Output the [x, y] coordinate of the center of the cell containing the given text.  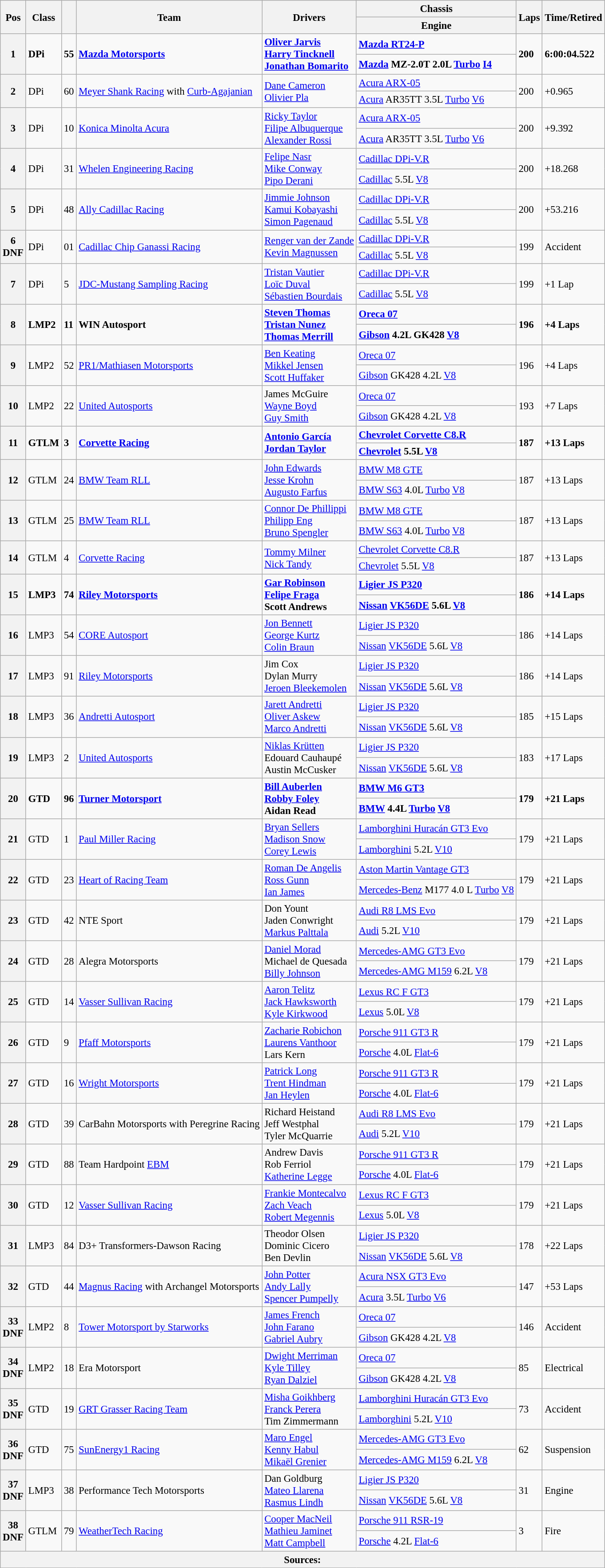
NTE Sport [169, 921]
Bill Auberlen Robby Foley Aidan Read [309, 798]
54 [68, 635]
96 [68, 798]
Sources: [302, 1560]
52 [68, 365]
Fire [573, 1531]
146 [529, 1328]
Steven Thomas Tristan Nunez Thomas Merrill [309, 324]
7 [13, 284]
30 [13, 1205]
32 [13, 1287]
+53 Laps [573, 1287]
Mazda MZ-2.0T 2.0L Turbo I4 [436, 64]
Electrical [573, 1368]
Ricky Taylor Filipe Albuquerque Alexander Rossi [309, 128]
Team [169, 17]
185 [529, 717]
60 [68, 92]
Performance Tech Motorsports [169, 1490]
17 [13, 676]
Meyer Shank Racing with Curb-Agajanian [169, 92]
+15 Laps [573, 717]
Magnus Racing with Archangel Motorsports [169, 1287]
Porsche 4.2L Flat-6 [436, 1541]
+1 Lap [573, 284]
35DNF [13, 1409]
Heart of Racing Team [169, 880]
Dane Cameron Olivier Pla [309, 92]
Gar Robinson Felipe Fraga Scott Andrews [309, 595]
Andretti Autosport [169, 717]
+9.392 [573, 128]
85 [529, 1368]
Cadillac Chip Ganassi Racing [169, 247]
+0.965 [573, 92]
75 [68, 1449]
BMW M6 GT3 [436, 788]
Pos [13, 17]
Mazda Motorsports [169, 54]
Misha Goikhberg Franck Perera Tim Zimmermann [309, 1409]
33DNF [13, 1328]
91 [68, 676]
WIN Autosport [169, 324]
+53.216 [573, 210]
44 [68, 1287]
62 [529, 1449]
36 [68, 717]
6DNF [13, 247]
39 [68, 1124]
Bryan Sellers Madison Snow Corey Lewis [309, 839]
Era Motorsport [169, 1368]
CarBahn Motorsports with Peregrine Racing [169, 1124]
Renger van der Zande Kevin Magnussen [309, 247]
Chassis [436, 9]
193 [529, 406]
34DNF [13, 1368]
Aston Martin Vantage GT3 [436, 870]
Dwight Merriman Kyle Tilley Ryan Dalziel [309, 1368]
Jarett Andretti Oliver Askew Marco Andretti [309, 717]
36DNF [13, 1449]
Daniel Morad Michael de Quesada Billy Johnson [309, 961]
Suspension [573, 1449]
147 [529, 1287]
Alegra Motorsports [169, 961]
John Potter Andy Lally Spencer Pumpelly [309, 1287]
Niklas Krütten Edouard Cauhaupé Austin McCusker [309, 758]
38 [68, 1490]
BMW 4.4L Turbo V8 [436, 809]
+17 Laps [573, 758]
6:00:04.522 [573, 54]
Whelen Engineering Racing [169, 169]
Antonio García Jordan Taylor [309, 443]
Wright Motorsports [169, 1083]
Tommy Milner Nick Tandy [309, 558]
55 [68, 54]
Team Hardpoint EBM [169, 1165]
01 [68, 247]
Aaron Telitz Jack Hawksworth Kyle Kirkwood [309, 1002]
26 [13, 1042]
Acura NSX GT3 Evo [436, 1277]
Class [44, 17]
Patrick Long Trent Hindman Jan Heylen [309, 1083]
Andrew Davis Rob Ferriol Katherine Legge [309, 1165]
79 [68, 1531]
Felipe Nasr Mike Conway Pipo Derani [309, 169]
74 [68, 595]
88 [68, 1165]
James McGuire Wayne Boyd Guy Smith [309, 406]
37DNF [13, 1490]
73 [529, 1409]
John Edwards Jesse Krohn Augusto Farfus [309, 480]
Acura 3.5L Turbo V6 [436, 1297]
JDC-Mustang Sampling Racing [169, 284]
15 [13, 595]
Paul Miller Racing [169, 839]
Oliver Jarvis Harry Tincknell Jonathan Bomarito [309, 54]
183 [529, 758]
Connor De Phillippi Philipp Eng Bruno Spengler [309, 521]
Jon Bennett George Kurtz Colin Braun [309, 635]
13 [13, 521]
Drivers [309, 17]
+7 Laps [573, 406]
+18.268 [573, 169]
GRT Grasser Racing Team [169, 1409]
CORE Autosport [169, 635]
Richard Heistand Jeff Westphal Tyler McQuarrie [309, 1124]
Time/Retired [573, 17]
Don Yount Jaden Conwright Markus Palttala [309, 921]
PR1/Mathiasen Motorsports [169, 365]
Jim Cox Dylan Murry Jeroen Bleekemolen [309, 676]
D3+ Transformers-Dawson Racing [169, 1246]
Maro Engel Kenny Habul Mikaël Grenier [309, 1449]
Ben Keating Mikkel Jensen Scott Huffaker [309, 365]
Porsche 911 RSR-19 [436, 1520]
Pfaff Motorsports [169, 1042]
Frankie Montecalvo Zach Veach Robert Megennis [309, 1205]
+22 Laps [573, 1246]
Dan Goldburg Mateo Llarena Rasmus Lindh [309, 1490]
Ally Cadillac Racing [169, 210]
Roman De Angelis Ross Gunn Ian James [309, 880]
48 [68, 210]
20 [13, 798]
James French John Farano Gabriel Aubry [309, 1328]
84 [68, 1246]
Mercedes-Benz M177 4.0 L Turbo V8 [436, 890]
29 [13, 1165]
38DNF [13, 1531]
WeatherTech Racing [169, 1531]
Zacharie Robichon Laurens Vanthoor Lars Kern [309, 1042]
SunEnergy1 Racing [169, 1449]
Tristan Vautier Loïc Duval Sébastien Bourdais [309, 284]
Turner Motorsport [169, 798]
27 [13, 1083]
Tower Motorsport by Starworks [169, 1328]
Jimmie Johnson Kamui Kobayashi Simon Pagenaud [309, 210]
Konica Minolta Acura [169, 128]
Laps [529, 17]
Mazda RT24-P [436, 44]
42 [68, 921]
21 [13, 839]
Gibson 4.2L GK428 V8 [436, 335]
178 [529, 1246]
Cooper MacNeil Mathieu Jaminet Matt Campbell [309, 1531]
Theodor Olsen Dominic Cicero Ben Devlin [309, 1246]
